Detect which cell encompasses the target text, then output its [x, y] center coordinate. 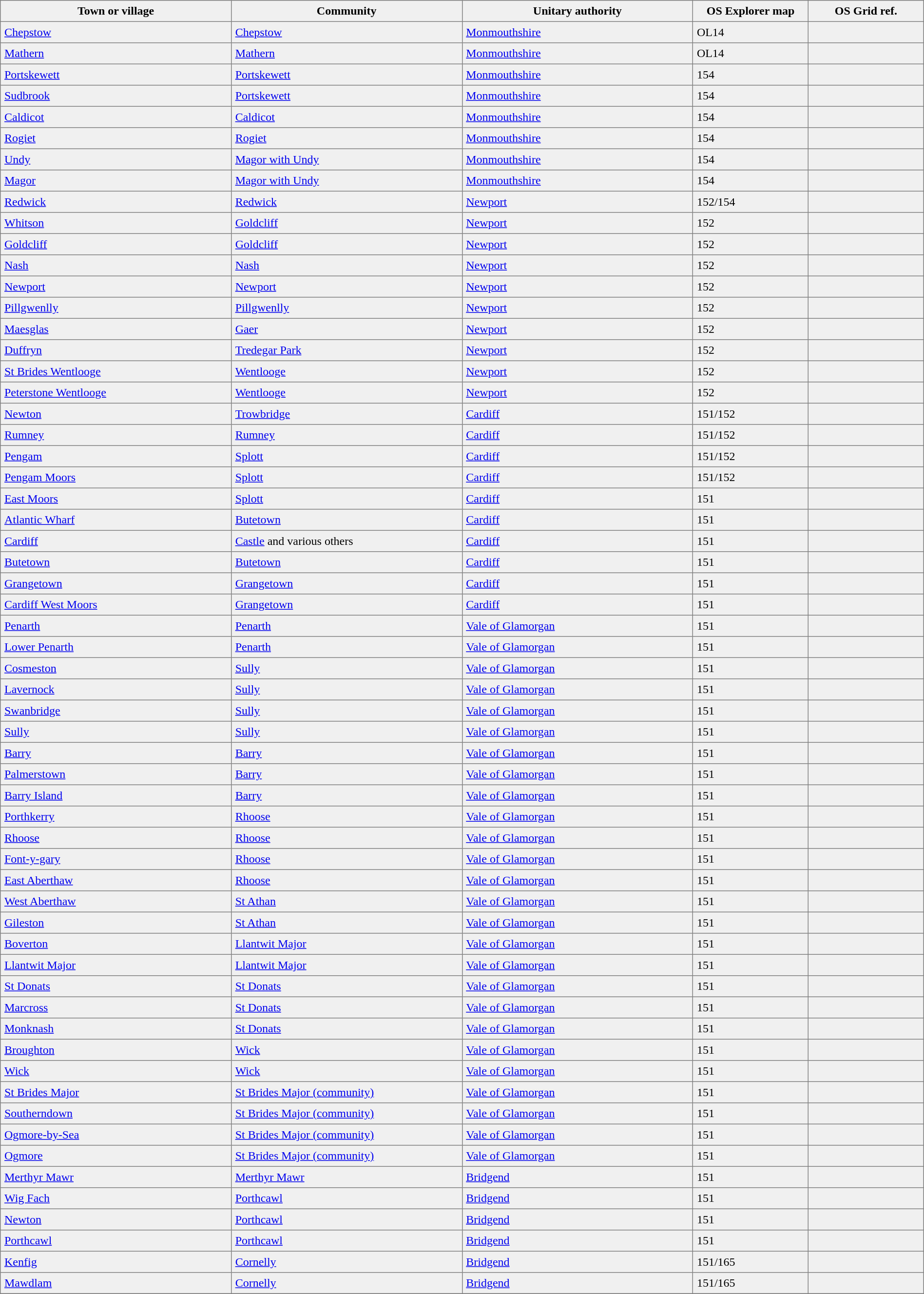
St Brides Wentlooge [116, 371]
Peterstone Wentlooge [116, 393]
Unitary authority [577, 11]
OS Grid ref. [866, 11]
Community [346, 11]
Boverton [116, 944]
Lavernock [116, 690]
Undy [116, 159]
Marcross [116, 1007]
152/154 [751, 202]
Cosmeston [116, 668]
Tredegar Park [346, 350]
Ogmore-by-Sea [116, 1135]
Font-y-gary [116, 859]
St Brides Major [116, 1092]
Gaer [346, 329]
Atlantic Wharf [116, 520]
OS Explorer map [751, 11]
Kenfig [116, 1262]
Sudbrook [116, 96]
Maesglas [116, 329]
Castle and various others [346, 541]
Broughton [116, 1050]
Southerndown [116, 1114]
Gileston [116, 923]
Trowbridge [346, 414]
East Moors [116, 499]
Lower Penarth [116, 647]
Cardiff West Moors [116, 605]
Monknash [116, 1029]
Swanbridge [116, 711]
Mawdlam [116, 1283]
Pengam Moors [116, 478]
Palmerstown [116, 774]
Wig Fach [116, 1198]
Barry Island [116, 795]
Porthkerry [116, 817]
Whitson [116, 223]
Ogmore [116, 1156]
Magor [116, 181]
East Aberthaw [116, 880]
Duffryn [116, 350]
Pengam [116, 456]
West Aberthaw [116, 902]
Town or village [116, 11]
